Search for the cell housing the specified text and yield its [x, y] center coordinate. 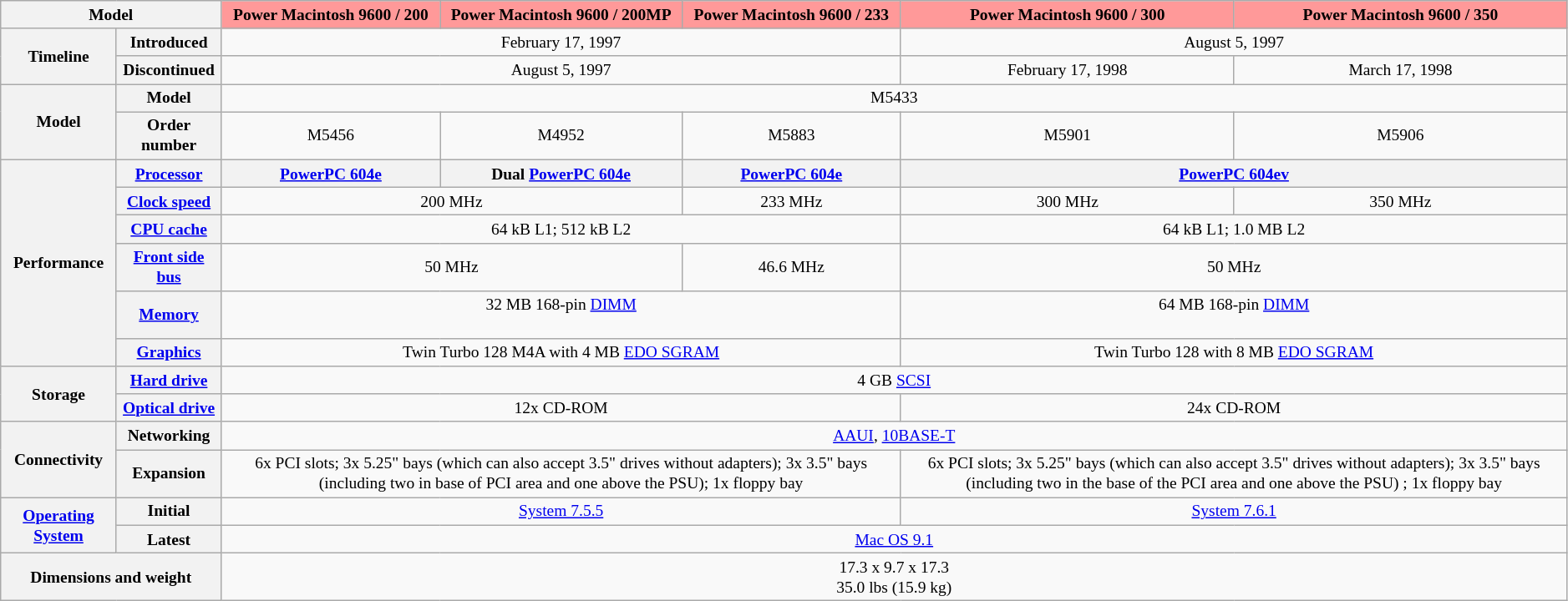
Power Macintosh 9600 / 200 [331, 15]
64 MB 168-pin DIMM [1233, 314]
M5433 [894, 98]
17.3 x 9.7 x 17.335.0 lbs (15.9 kg) [894, 578]
Hard drive [169, 381]
Dimensions and weight [111, 578]
Initial [169, 511]
200 MHz [451, 200]
Optical drive [169, 407]
PowerPC 604ev [1233, 174]
Twin Turbo 128 M4A with 4 MB EDO SGRAM [561, 352]
Performance [58, 263]
Latest [169, 539]
300 MHz [1068, 200]
Timeline [58, 57]
Order number [169, 135]
4 GB SCSI [894, 381]
Clock speed [169, 200]
32 MB 168-pin DIMM [561, 314]
Power Macintosh 9600 / 300 [1068, 15]
March 17, 1998 [1400, 70]
February 17, 1997 [561, 42]
46.6 MHz [791, 267]
Graphics [169, 352]
M5906 [1400, 135]
M4952 [561, 135]
24x CD-ROM [1233, 407]
Power Macintosh 9600 / 200MP [561, 15]
64 kB L1; 1.0 MB L2 [1233, 229]
64 kB L1; 512 kB L2 [561, 229]
Networking [169, 436]
Storage [58, 394]
Operating System [58, 526]
Expansion [169, 474]
Dual PowerPC 604e [561, 174]
12x CD-ROM [561, 407]
Power Macintosh 9600 / 233 [791, 15]
350 MHz [1400, 200]
233 MHz [791, 200]
Discontinued [169, 70]
M5901 [1068, 135]
Twin Turbo 128 with 8 MB EDO SGRAM [1233, 352]
Introduced [169, 42]
Power Macintosh 9600 / 350 [1400, 15]
CPU cache [169, 229]
M5456 [331, 135]
AAUI, 10BASE-T [894, 436]
Mac OS 9.1 [894, 539]
Connectivity [58, 459]
Memory [169, 314]
Front side bus [169, 267]
System 7.6.1 [1233, 511]
M5883 [791, 135]
February 17, 1998 [1068, 70]
System 7.5.5 [561, 511]
Processor [169, 174]
